Provide the (X, Y) coordinate of the cell's center where the given text is located.  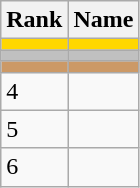
Name (104, 20)
Rank (34, 20)
4 (34, 91)
6 (34, 167)
5 (34, 129)
